From the cell containing the given text, extract its center point as [X, Y] coordinate. 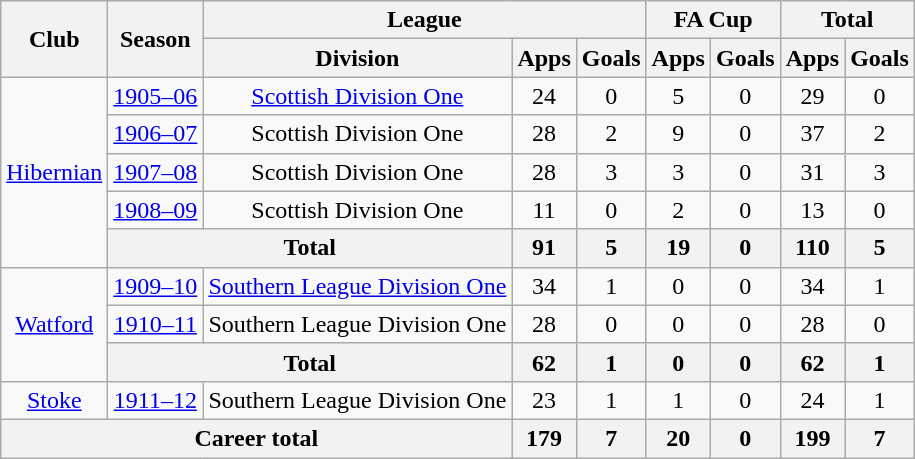
110 [812, 248]
11 [544, 210]
Stoke [54, 400]
19 [678, 248]
Watford [54, 324]
199 [812, 438]
91 [544, 248]
9 [678, 134]
Division [358, 58]
Club [54, 39]
31 [812, 172]
179 [544, 438]
1907–08 [156, 172]
Season [156, 39]
20 [678, 438]
13 [812, 210]
1906–07 [156, 134]
Career total [256, 438]
1909–10 [156, 286]
1910–11 [156, 324]
Hibernian [54, 172]
1908–09 [156, 210]
FA Cup [713, 20]
League [424, 20]
23 [544, 400]
1911–12 [156, 400]
29 [812, 96]
1905–06 [156, 96]
37 [812, 134]
